Search for the cell housing the specified text and yield its (X, Y) center coordinate. 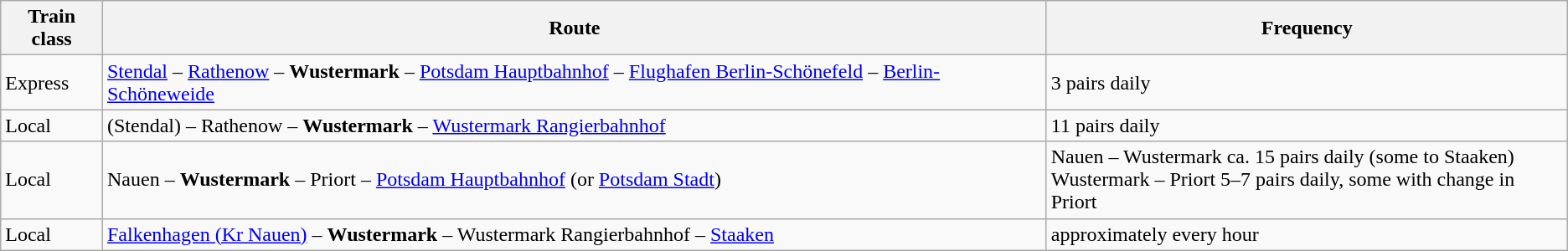
Stendal – Rathenow – Wustermark – Potsdam Hauptbahnhof – Flughafen Berlin-Schönefeld – Berlin-Schöneweide (575, 82)
11 pairs daily (1307, 125)
Express (52, 82)
Nauen – Wustermark – Priort – Potsdam Hauptbahnhof (or Potsdam Stadt) (575, 180)
Nauen – Wustermark ca. 15 pairs daily (some to Staaken)Wustermark – Priort 5–7 pairs daily, some with change in Priort (1307, 180)
Frequency (1307, 28)
Falkenhagen (Kr Nauen) – Wustermark – Wustermark Rangierbahnhof – Staaken (575, 234)
3 pairs daily (1307, 82)
(Stendal) – Rathenow – Wustermark – Wustermark Rangierbahnhof (575, 125)
Train class (52, 28)
Route (575, 28)
approximately every hour (1307, 234)
